Find where the given text appears and provide that cell's center as (x, y) coordinate. 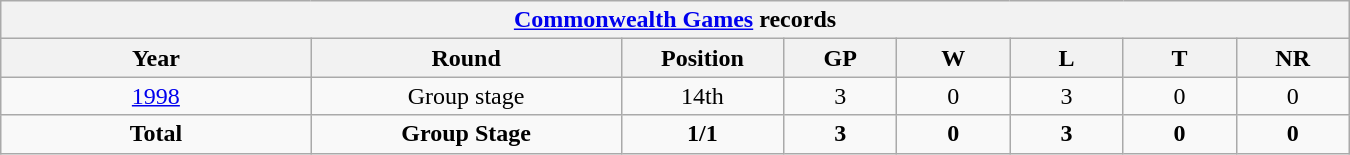
Group Stage (466, 134)
Commonwealth Games records (675, 20)
T (1180, 58)
14th (702, 96)
L (1066, 58)
W (954, 58)
Position (702, 58)
Total (156, 134)
1998 (156, 96)
1/1 (702, 134)
Group stage (466, 96)
Round (466, 58)
GP (840, 58)
Year (156, 58)
NR (1292, 58)
